Determine the [X, Y] coordinate at the center of the cell enclosing the given text.  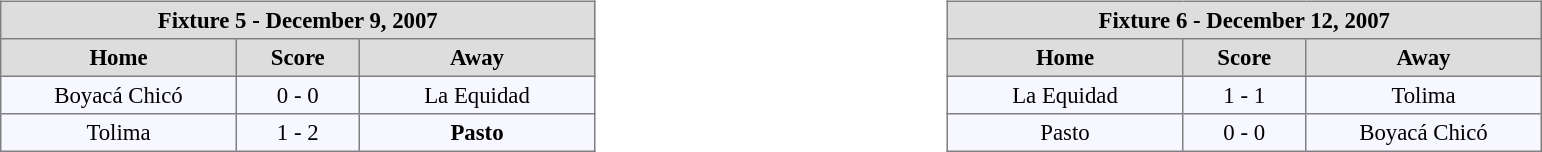
Fixture 6 - December 12, 2007 [1244, 20]
1 - 1 [1244, 95]
1 - 2 [298, 133]
Fixture 5 - December 9, 2007 [298, 20]
